Determine the [X, Y] coordinate at the center of the cell enclosing the given text.  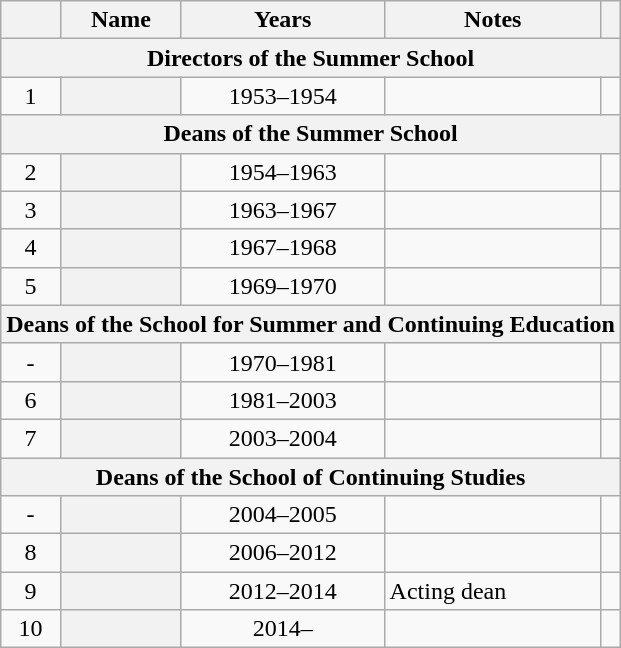
Deans of the School for Summer and Continuing Education [311, 324]
2003–2004 [282, 438]
1953–1954 [282, 96]
Notes [492, 20]
2014– [282, 629]
2 [31, 172]
1963–1967 [282, 210]
1967–1968 [282, 248]
1 [31, 96]
Deans of the Summer School [311, 134]
Directors of the Summer School [311, 58]
8 [31, 553]
5 [31, 286]
2006–2012 [282, 553]
9 [31, 591]
6 [31, 400]
1970–1981 [282, 362]
7 [31, 438]
1954–1963 [282, 172]
3 [31, 210]
2004–2005 [282, 515]
Acting dean [492, 591]
2012–2014 [282, 591]
4 [31, 248]
Name [120, 20]
1969–1970 [282, 286]
10 [31, 629]
Deans of the School of Continuing Studies [311, 477]
1981–2003 [282, 400]
Years [282, 20]
